Capture the cell that displays the provided text and extract its (x, y) central coordinate. 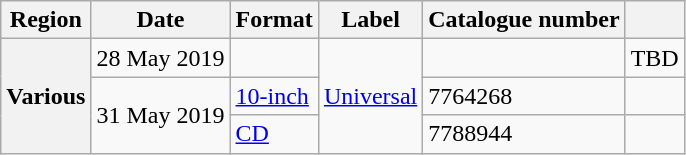
Various (46, 96)
Region (46, 20)
CD (274, 134)
Catalogue number (524, 20)
10-inch (274, 96)
Date (160, 20)
Universal (370, 96)
Format (274, 20)
31 May 2019 (160, 115)
7764268 (524, 96)
28 May 2019 (160, 58)
7788944 (524, 134)
Label (370, 20)
TBD (654, 58)
